Output the (x, y) coordinate of the center of the cell containing the given text.  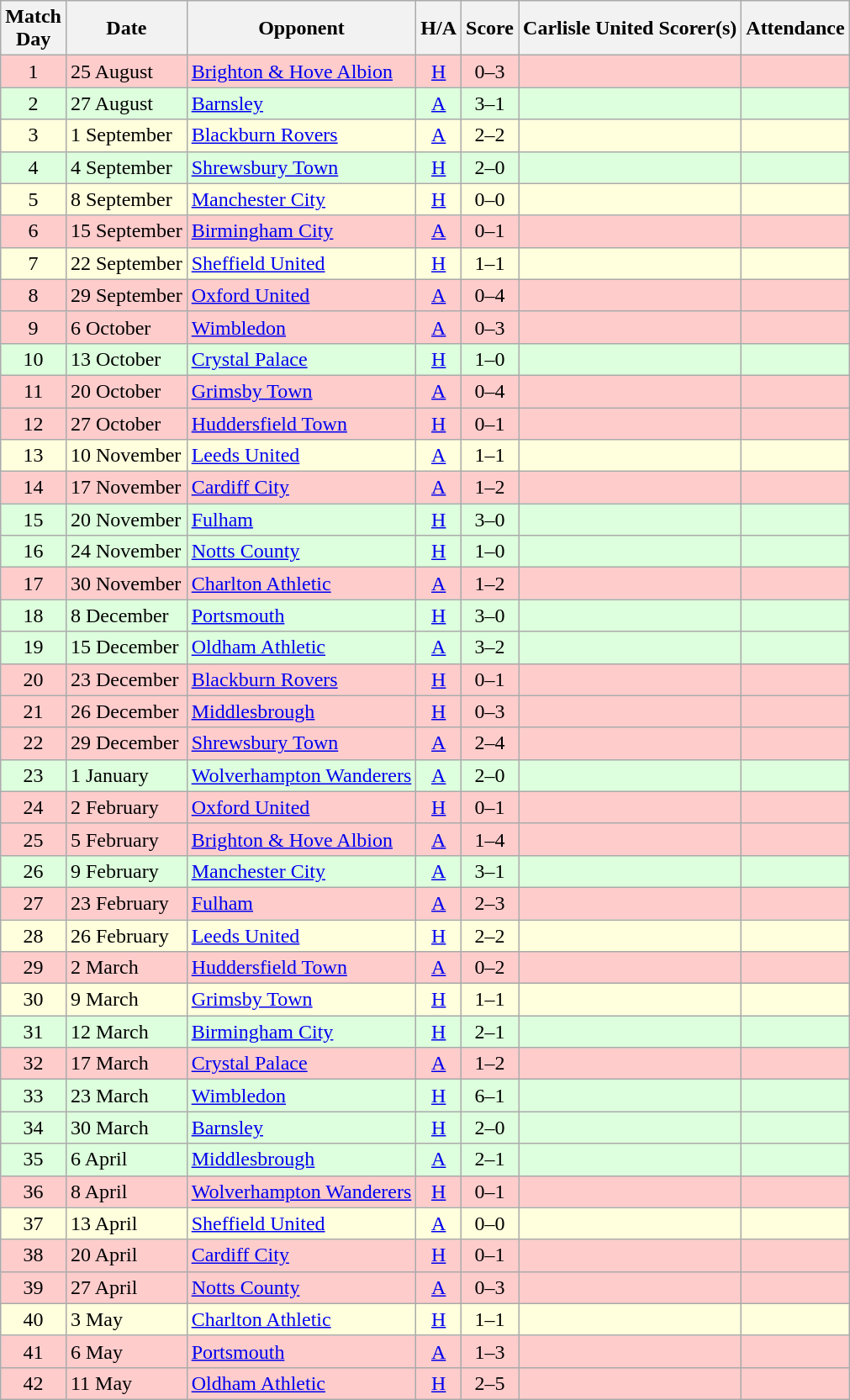
32 (34, 1064)
20 November (126, 520)
24 (34, 807)
2 February (126, 807)
23 March (126, 1096)
5 (34, 199)
27 August (126, 103)
27 October (126, 423)
27 (34, 903)
39 (34, 1287)
23 February (126, 903)
Date (126, 29)
36 (34, 1191)
37 (34, 1223)
1–3 (490, 1351)
9 (34, 327)
2 March (126, 968)
22 September (126, 263)
2–5 (490, 1383)
26 December (126, 711)
17 November (126, 488)
29 September (126, 295)
41 (34, 1351)
6–1 (490, 1096)
29 (34, 968)
13 October (126, 359)
20 October (126, 391)
1 January (126, 775)
28 (34, 936)
10 November (126, 456)
30 November (126, 584)
Attendance (795, 29)
9 February (126, 871)
40 (34, 1319)
26 (34, 871)
2 (34, 103)
14 (34, 488)
0–2 (490, 968)
5 February (126, 839)
Score (490, 29)
13 April (126, 1223)
20 April (126, 1255)
3 (34, 135)
25 August (126, 71)
13 (34, 456)
8 April (126, 1191)
11 (34, 391)
15 September (126, 231)
1 (34, 71)
Carlisle United Scorer(s) (631, 29)
19 (34, 647)
H/A (439, 29)
11 May (126, 1383)
12 (34, 423)
1–4 (490, 839)
4 (34, 167)
9 March (126, 1000)
6 (34, 231)
1 September (126, 135)
23 (34, 775)
7 (34, 263)
38 (34, 1255)
16 (34, 552)
8 (34, 295)
26 February (126, 936)
12 March (126, 1032)
15 December (126, 647)
2–3 (490, 903)
3 May (126, 1319)
31 (34, 1032)
8 December (126, 615)
17 March (126, 1064)
6 April (126, 1160)
22 (34, 743)
6 October (126, 327)
2–4 (490, 743)
42 (34, 1383)
15 (34, 520)
6 May (126, 1351)
30 March (126, 1128)
Opponent (301, 29)
17 (34, 584)
3–2 (490, 647)
Match Day (34, 29)
30 (34, 1000)
18 (34, 615)
10 (34, 359)
8 September (126, 199)
21 (34, 711)
29 December (126, 743)
33 (34, 1096)
24 November (126, 552)
20 (34, 679)
35 (34, 1160)
23 December (126, 679)
25 (34, 839)
4 September (126, 167)
34 (34, 1128)
27 April (126, 1287)
